Detect which cell encompasses the target text, then output its [x, y] center coordinate. 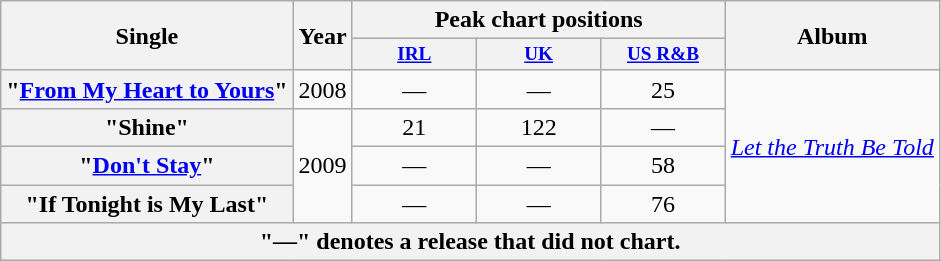
2009 [322, 166]
Year [322, 36]
"Don't Stay" [147, 166]
21 [414, 128]
58 [663, 166]
US R&B [663, 55]
UK [538, 55]
Album [832, 36]
"From My Heart to Yours" [147, 89]
122 [538, 128]
Single [147, 36]
"Shine" [147, 128]
Let the Truth Be Told [832, 146]
IRL [414, 55]
76 [663, 204]
25 [663, 89]
Peak chart positions [538, 20]
2008 [322, 89]
"—" denotes a release that did not chart. [470, 242]
"If Tonight is My Last" [147, 204]
